Search for the cell housing the specified text and yield its (X, Y) center coordinate. 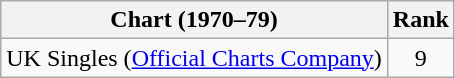
9 (420, 58)
Chart (1970–79) (194, 20)
Rank (420, 20)
UK Singles (Official Charts Company) (194, 58)
